Capture the cell that displays the provided text and extract its (X, Y) central coordinate. 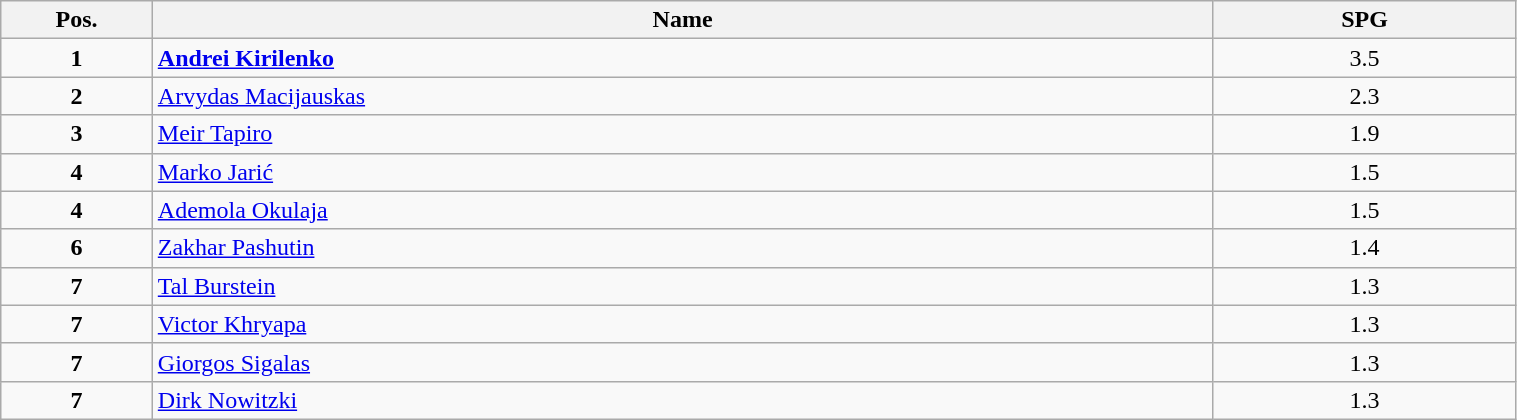
2.3 (1364, 96)
Arvydas Macijauskas (682, 96)
Tal Burstein (682, 286)
Marko Jarić (682, 172)
Victor Khryapa (682, 324)
1.4 (1364, 248)
3.5 (1364, 58)
1 (77, 58)
Name (682, 20)
Andrei Kirilenko (682, 58)
1.9 (1364, 134)
Meir Tapiro (682, 134)
SPG (1364, 20)
Dirk Nowitzki (682, 400)
6 (77, 248)
Ademola Okulaja (682, 210)
Zakhar Pashutin (682, 248)
2 (77, 96)
Pos. (77, 20)
Giorgos Sigalas (682, 362)
3 (77, 134)
